Find where the given text appears and provide that cell's center as [x, y] coordinate. 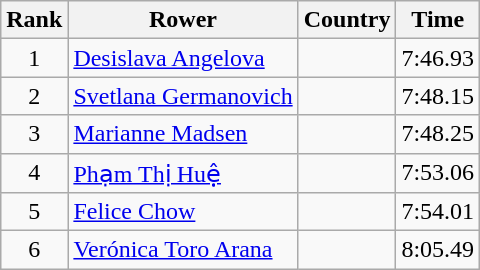
Svetlana Germanovich [183, 96]
Verónica Toro Arana [183, 250]
7:48.15 [438, 96]
1 [34, 58]
7:48.25 [438, 134]
6 [34, 250]
7:46.93 [438, 58]
5 [34, 212]
3 [34, 134]
7:53.06 [438, 173]
2 [34, 96]
4 [34, 173]
8:05.49 [438, 250]
Phạm Thị Huệ [183, 173]
Country [347, 20]
Marianne Madsen [183, 134]
7:54.01 [438, 212]
Rank [34, 20]
Rower [183, 20]
Time [438, 20]
Desislava Angelova [183, 58]
Felice Chow [183, 212]
